Determine the (x, y) coordinate at the center of the cell enclosing the given text.  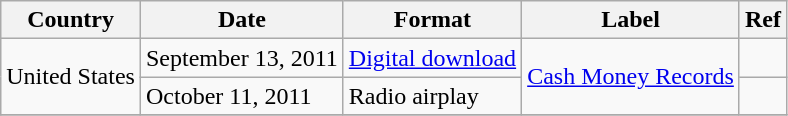
September 13, 2011 (242, 58)
Radio airplay (432, 96)
Format (432, 20)
Digital download (432, 58)
Ref (762, 20)
Label (631, 20)
Date (242, 20)
Country (71, 20)
October 11, 2011 (242, 96)
Cash Money Records (631, 77)
United States (71, 77)
